Locate the cell with the specified text and output its [X, Y] center coordinate. 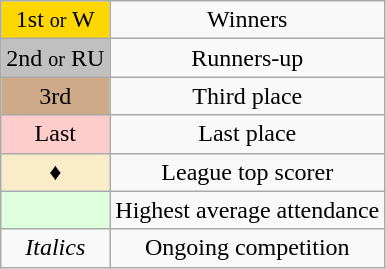
♦ [56, 172]
Italics [56, 248]
Highest average attendance [248, 210]
League top scorer [248, 172]
Third place [248, 96]
1st or W [56, 20]
Winners [248, 20]
Last place [248, 134]
3rd [56, 96]
Runners-up [248, 58]
Ongoing competition [248, 248]
2nd or RU [56, 58]
Last [56, 134]
